Locate the cell with the specified text and output its (X, Y) center coordinate. 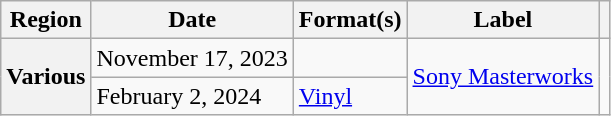
Vinyl (350, 96)
Date (192, 20)
Label (503, 20)
Sony Masterworks (503, 77)
Region (46, 20)
November 17, 2023 (192, 58)
February 2, 2024 (192, 96)
Various (46, 77)
Format(s) (350, 20)
